For the text-containing cell, return its midpoint in [X, Y] coordinate format. 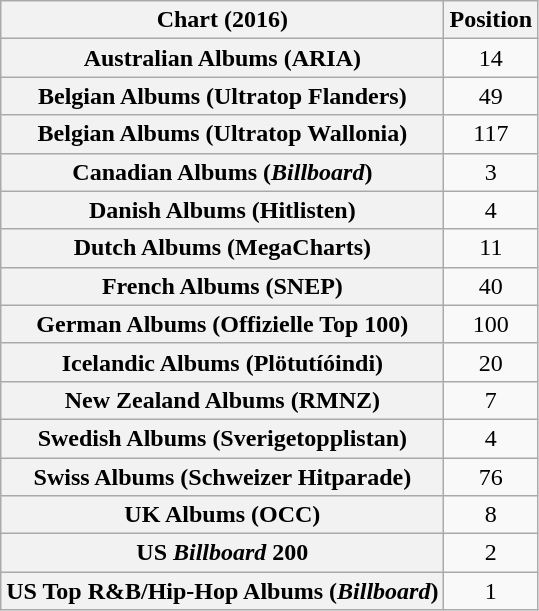
Icelandic Albums (Plötutíóindi) [222, 362]
Swedish Albums (Sverigetopplistan) [222, 438]
Position [491, 20]
UK Albums (OCC) [222, 515]
1 [491, 591]
20 [491, 362]
11 [491, 248]
New Zealand Albums (RMNZ) [222, 400]
2 [491, 553]
40 [491, 286]
US Billboard 200 [222, 553]
Danish Albums (Hitlisten) [222, 210]
German Albums (Offizielle Top 100) [222, 324]
US Top R&B/Hip-Hop Albums (Billboard) [222, 591]
3 [491, 172]
Canadian Albums (Billboard) [222, 172]
Dutch Albums (MegaCharts) [222, 248]
Australian Albums (ARIA) [222, 58]
Swiss Albums (Schweizer Hitparade) [222, 477]
100 [491, 324]
Belgian Albums (Ultratop Flanders) [222, 96]
French Albums (SNEP) [222, 286]
14 [491, 58]
7 [491, 400]
Chart (2016) [222, 20]
Belgian Albums (Ultratop Wallonia) [222, 134]
117 [491, 134]
8 [491, 515]
49 [491, 96]
76 [491, 477]
